Output the (x, y) coordinate of the center of the cell containing the given text.  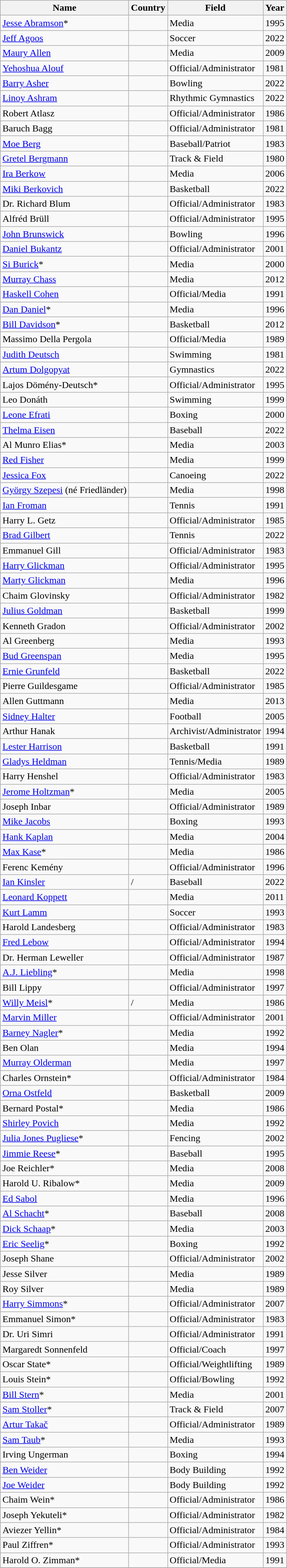
Leone Efrati (65, 415)
Ian Froman (65, 505)
Bud Greenspan (65, 656)
Joe Reichler* (65, 1168)
Official/Coach (215, 1349)
Dr. Uri Simri (65, 1334)
Archivist/Administrator (215, 731)
Eric Seelig* (65, 1244)
Dick Schaap* (65, 1229)
Barry Asher (65, 83)
Ian Kinsler (65, 882)
A.J. Liebling* (65, 972)
Fred Lebow (65, 942)
Marty Glickman (65, 580)
2011 (275, 897)
Barney Nagler* (65, 1033)
Mike Jacobs (65, 822)
Baruch Bagg (65, 128)
Harry L. Getz (65, 520)
Harry Simmons* (65, 1304)
Aviezer Yellin* (65, 1530)
Joe Weider (65, 1485)
Haskell Cohen (65, 294)
Dr. Richard Blum (65, 204)
Official/Weightlifting (215, 1364)
Louis Stein* (65, 1379)
Official/Bowling (215, 1379)
2006 (275, 173)
Leo Donáth (65, 400)
Kenneth Gradon (65, 626)
1987 (275, 957)
Willy Meisl* (65, 1003)
Joseph Yekuteli* (65, 1515)
Ed Sabol (65, 1199)
Robert Atlasz (65, 113)
Name (65, 8)
Gymnastics (215, 369)
Rhythmic Gymnastics (215, 98)
Baseball/Patriot (215, 143)
Jesse Silver (65, 1274)
Dr. Herman Leweller (65, 957)
Daniel Bukantz (65, 249)
Tennis/Media (215, 761)
Ira Berkow (65, 173)
Arthur Hanak (65, 731)
Emmanuel Gill (65, 550)
Chaim Glovinsky (65, 596)
Pierre Guildesgame (65, 686)
Kurt Lamm (65, 912)
1980 (275, 158)
Julius Goldman (65, 611)
Bill Stern* (65, 1394)
Harold U. Ribalow* (65, 1184)
Linoy Ashram (65, 98)
Joseph Shane (65, 1259)
Alfréd Brüll (65, 219)
Jeff Agoos (65, 38)
Ben Olan (65, 1048)
Lajos Dömény-Deutsch* (65, 384)
Shirley Povich (65, 1123)
Marvin Miller (65, 1018)
Hank Kaplan (65, 837)
Maury Allen (65, 53)
Jerome Holtzman* (65, 792)
Oscar State* (65, 1364)
Yehoshua Alouf (65, 68)
Leonard Koppett (65, 897)
Country (148, 8)
Julia Jones Pugliese* (65, 1138)
Allen Guttmann (65, 701)
Harry Glickman (65, 565)
Harry Henshel (65, 776)
Gretel Bergmann (65, 158)
Moe Berg (65, 143)
Thelma Eisen (65, 430)
Joseph Inbar (65, 807)
Chaim Wein* (65, 1500)
Lester Harrison (65, 746)
Sidney Halter (65, 716)
Canoeing (215, 475)
Si Burick* (65, 264)
Al Greenberg (65, 641)
Bill Lippy (65, 988)
Orna Ostfeld (65, 1093)
Bernard Postal* (65, 1108)
Harold O. Zimman* (65, 1560)
2004 (275, 837)
Brad Gilbert (65, 535)
György Szepesi (né Friedländer) (65, 490)
Max Kase* (65, 852)
Al Munro Elias* (65, 445)
2013 (275, 701)
Margaredt Sonnenfeld (65, 1349)
Al Schacht* (65, 1214)
Jesse Abramson* (65, 23)
Artur Takač (65, 1425)
Jimmie Reese* (65, 1153)
Sam Taub* (65, 1440)
Year (275, 8)
Irving Ungerman (65, 1455)
Murray Chass (65, 279)
Ferenc Kemény (65, 867)
Field (215, 8)
Paul Ziffren* (65, 1545)
Sam Stoller* (65, 1410)
Gladys Heldman (65, 761)
Red Fisher (65, 460)
Ben Weider (65, 1470)
Artum Dolgopyat (65, 369)
Football (215, 716)
Massimo Della Pergola (65, 339)
Judith Deutsch (65, 354)
Fencing (215, 1138)
Bill Davidson* (65, 324)
Murray Olderman (65, 1063)
John Brunswick (65, 234)
Ernie Grunfeld (65, 671)
Miki Berkovich (65, 189)
Emmanuel Simon* (65, 1319)
Roy Silver (65, 1289)
Harold Landesberg (65, 927)
Dan Daniel* (65, 309)
Jessica Fox (65, 475)
Charles Ornstein* (65, 1078)
